Search for the cell housing the specified text and yield its [X, Y] center coordinate. 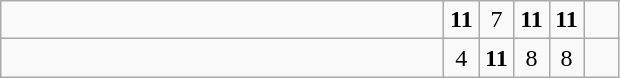
7 [496, 20]
4 [462, 58]
